Provide the [x, y] coordinate of the cell's center where the given text is located.  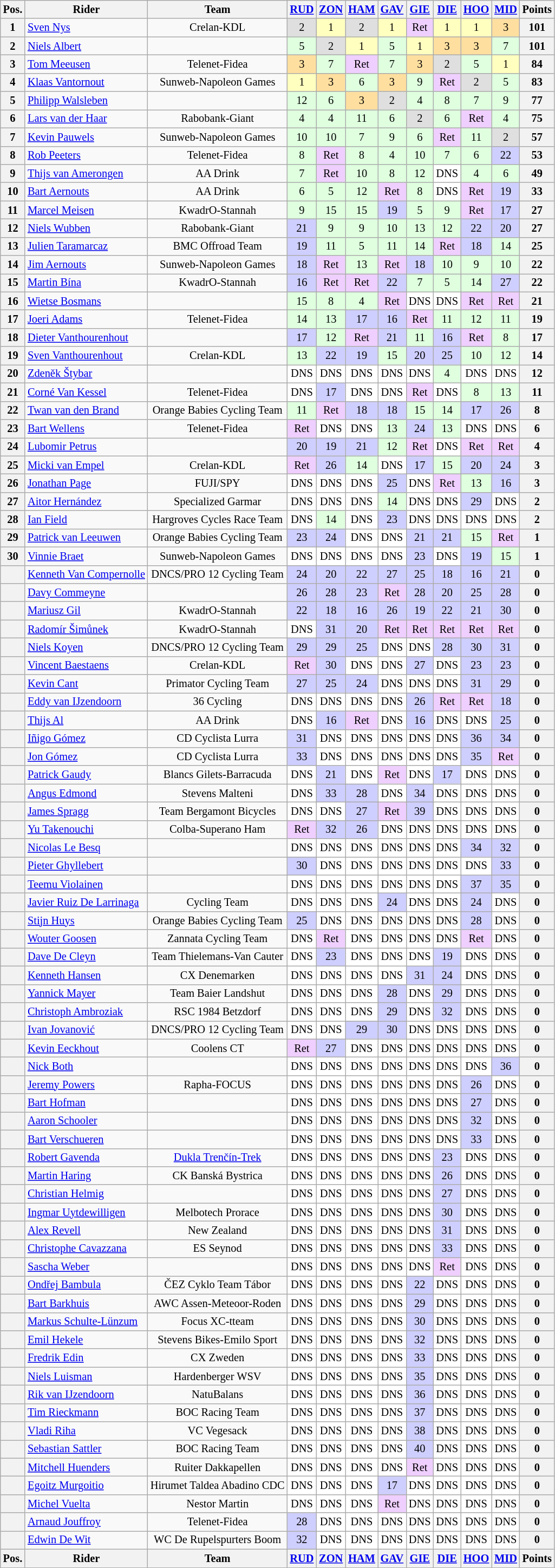
FUJI/SPY [218, 483]
Blancs Gilets-Barracuda [218, 775]
ES Seynod [218, 1249]
WC De Rupelspurters Boom [218, 1540]
Niels Albert [87, 46]
James Spragg [87, 811]
Aitor Hernández [87, 501]
Christoph Ambroziak [87, 1011]
Zdeněk Štybar [87, 374]
Nicolas Le Besq [87, 848]
40 [420, 1449]
Tim Rieckmann [87, 1413]
Julien Taramarcaz [87, 246]
Emil Hekele [87, 1340]
Rik van IJzendoorn [87, 1394]
Radomír Šimůnek [87, 629]
49 [537, 173]
Kenneth Van Compernolle [87, 574]
Zannata Cycling Team [218, 939]
Rob Peeters [87, 155]
Sebastian Sattler [87, 1449]
Ruiter Dakkapellen [218, 1467]
Kevin Pauwels [87, 137]
Hardenberger WSV [218, 1376]
Dave De Cleyn [87, 957]
Team Bergamont Bicycles [218, 811]
Jon Gómez [87, 756]
Alex Revell [87, 1230]
38 [420, 1431]
Primator Cycling Team [218, 684]
Eddy van IJzendoorn [87, 702]
Aaron Schooler [87, 1121]
75 [537, 119]
53 [537, 155]
Focus XC-tteam [218, 1322]
Coolens CT [218, 1048]
77 [537, 101]
Nick Both [87, 1066]
Lars van der Haar [87, 119]
Teemu Violainen [87, 884]
RSC 1984 Betzdorf [218, 1011]
Kevin Eeckhout [87, 1048]
Niels Wubben [87, 228]
Dieter Vanthourenhout [87, 337]
Wietse Bosmans [87, 301]
CX Denemarken [218, 975]
Thijs Al [87, 720]
Twan van den Brand [87, 410]
Lubomir Petrus [87, 447]
Michel Vuelta [87, 1504]
Iñigo Gómez [87, 739]
Bart Aernouts [87, 192]
Yu Takenouchi [87, 829]
NatuBalans [218, 1394]
36 Cycling [218, 702]
Egoitz Murgoitio [87, 1485]
Hargroves Cycles Race Team [218, 520]
57 [537, 137]
Melbotech Prorace [218, 1212]
84 [537, 64]
Vladi Riha [87, 1431]
Patrick Gaudy [87, 775]
Vincent Baestaens [87, 665]
Stevens Malteni [218, 793]
Tom Meeusen [87, 64]
Stevens Bikes-Emilo Sport [218, 1340]
Fredrik Edin [87, 1358]
Jim Aernouts [87, 265]
Bart Barkhuis [87, 1303]
Sven Nys [87, 28]
Ondřej Bambula [87, 1285]
Yannick Mayer [87, 994]
Bart Verschueren [87, 1139]
Arnaud Jouffroy [87, 1522]
Joeri Adams [87, 319]
Jeremy Powers [87, 1084]
Ian Field [87, 520]
39 [420, 811]
Ingmar Uytdewilligen [87, 1212]
83 [537, 82]
Sven Vanthourenhout [87, 356]
BMC Offroad Team [218, 246]
Vinnie Braet [87, 556]
New Zealand [218, 1230]
Sascha Weber [87, 1267]
Bart Hofman [87, 1103]
Kevin Cant [87, 684]
Javier Ruiz De Larrinaga [87, 903]
CX Zweden [218, 1358]
Stijn Huys [87, 920]
Philipp Walsleben [87, 101]
Rapha-FOCUS [218, 1084]
Colba-Superano Ham [218, 829]
Wouter Goosen [87, 939]
Jonathan Page [87, 483]
Pieter Ghyllebert [87, 866]
Team Thielemans-Van Cauter [218, 957]
Micki van Empel [87, 465]
Markus Schulte-Lünzum [87, 1322]
Kenneth Hansen [87, 975]
Angus Edmond [87, 793]
Martin Haring [87, 1175]
Davy Commeyne [87, 592]
Bart Wellens [87, 428]
Christian Helmig [87, 1194]
Edwin De Wit [87, 1540]
AWC Assen-Meteoor-Roden [218, 1303]
Patrick van Leeuwen [87, 538]
Niels Luisman [87, 1376]
Christophe Cavazzana [87, 1249]
ČEZ Cyklo Team Tábor [218, 1285]
Marcel Meisen [87, 210]
Robert Gavenda [87, 1158]
Corné Van Kessel [87, 392]
Hirumet Taldea Abadino CDC [218, 1485]
Mitchell Huenders [87, 1467]
Niels Koyen [87, 647]
Martin Bína [87, 283]
Mariusz Gil [87, 611]
Ivan Jovanović [87, 1030]
CK Banská Bystrica [218, 1175]
Specialized Garmar [218, 501]
Cycling Team [218, 903]
Thijs van Amerongen [87, 173]
Nestor Martin [218, 1504]
Team Baier Landshut [218, 994]
Klaas Vantornout [87, 82]
VC Vegesack [218, 1431]
Dukla Trenčín-Trek [218, 1158]
